Determine the (x, y) coordinate at the center of the cell enclosing the given text.  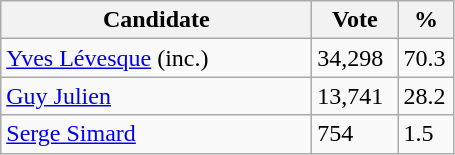
754 (355, 134)
Serge Simard (156, 134)
% (426, 20)
Yves Lévesque (inc.) (156, 58)
Vote (355, 20)
34,298 (355, 58)
Candidate (156, 20)
70.3 (426, 58)
28.2 (426, 96)
13,741 (355, 96)
1.5 (426, 134)
Guy Julien (156, 96)
